Detect which cell encompasses the target text, then output its (x, y) center coordinate. 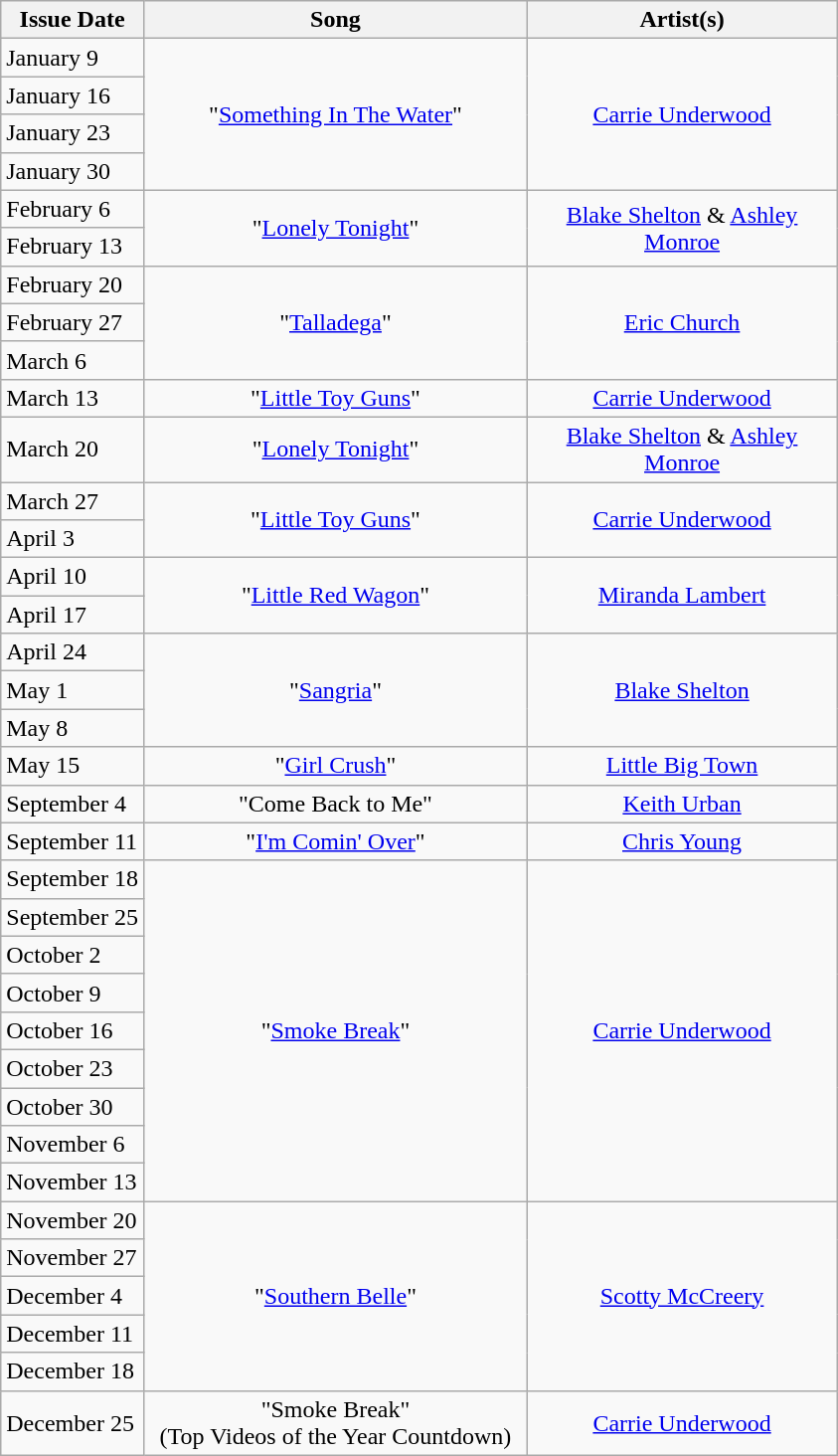
September 4 (73, 804)
Scotty McCreery (682, 1296)
"Talladega" (335, 322)
December 18 (73, 1371)
"Sangria" (335, 690)
March 6 (73, 360)
January 16 (73, 95)
April 3 (73, 539)
February 27 (73, 322)
November 27 (73, 1258)
April 24 (73, 652)
"Come Back to Me" (335, 804)
"Smoke Break" (335, 1030)
Blake Shelton (682, 690)
November 13 (73, 1183)
"Girl Crush" (335, 766)
April 10 (73, 577)
March 27 (73, 500)
September 25 (73, 917)
October 30 (73, 1107)
"Something In The Water" (335, 114)
Keith Urban (682, 804)
November 20 (73, 1220)
"Smoke Break"(Top Videos of the Year Countdown) (335, 1422)
September 18 (73, 879)
February 20 (73, 284)
October 9 (73, 993)
February 13 (73, 247)
January 9 (73, 58)
May 15 (73, 766)
October 23 (73, 1068)
September 11 (73, 841)
"I'm Comin' Over" (335, 841)
Issue Date (73, 20)
Eric Church (682, 322)
Song (335, 20)
December 25 (73, 1422)
Artist(s) (682, 20)
October 16 (73, 1030)
November 6 (73, 1145)
December 4 (73, 1296)
March 13 (73, 398)
January 23 (73, 133)
Miranda Lambert (682, 596)
April 17 (73, 615)
December 11 (73, 1334)
March 20 (73, 450)
"Little Red Wagon" (335, 596)
January 30 (73, 171)
May 1 (73, 690)
"Southern Belle" (335, 1296)
February 6 (73, 209)
Little Big Town (682, 766)
Chris Young (682, 841)
October 2 (73, 955)
May 8 (73, 728)
